Provide the [x, y] coordinate of the cell's center where the given text is located.  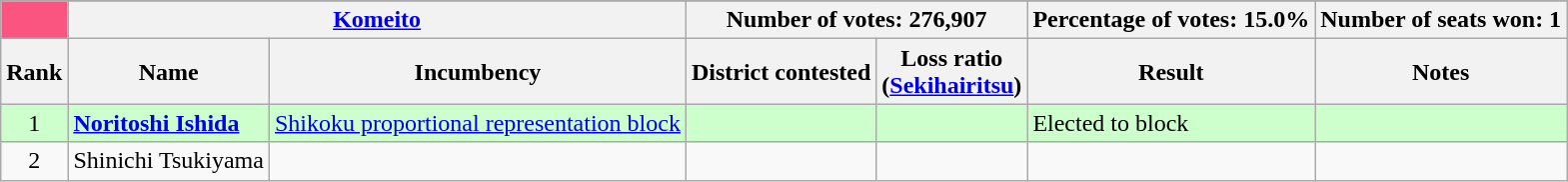
Notes [1441, 72]
Name [169, 72]
Number of votes: 276,907 [855, 20]
Result [1171, 72]
Shinichi Tsukiyama [169, 161]
Noritoshi Ishida [169, 123]
Loss ratio(Sekihairitsu) [951, 72]
Elected to block [1171, 123]
Incumbency [478, 72]
2 [34, 161]
1 [34, 123]
District contested [781, 72]
Number of seats won: 1 [1441, 20]
Percentage of votes: 15.0% [1171, 20]
Komeito [378, 20]
Shikoku proportional representation block [478, 123]
Rank [34, 72]
